Return the (X, Y) coordinate for the center point of the cell that contains the specified text.  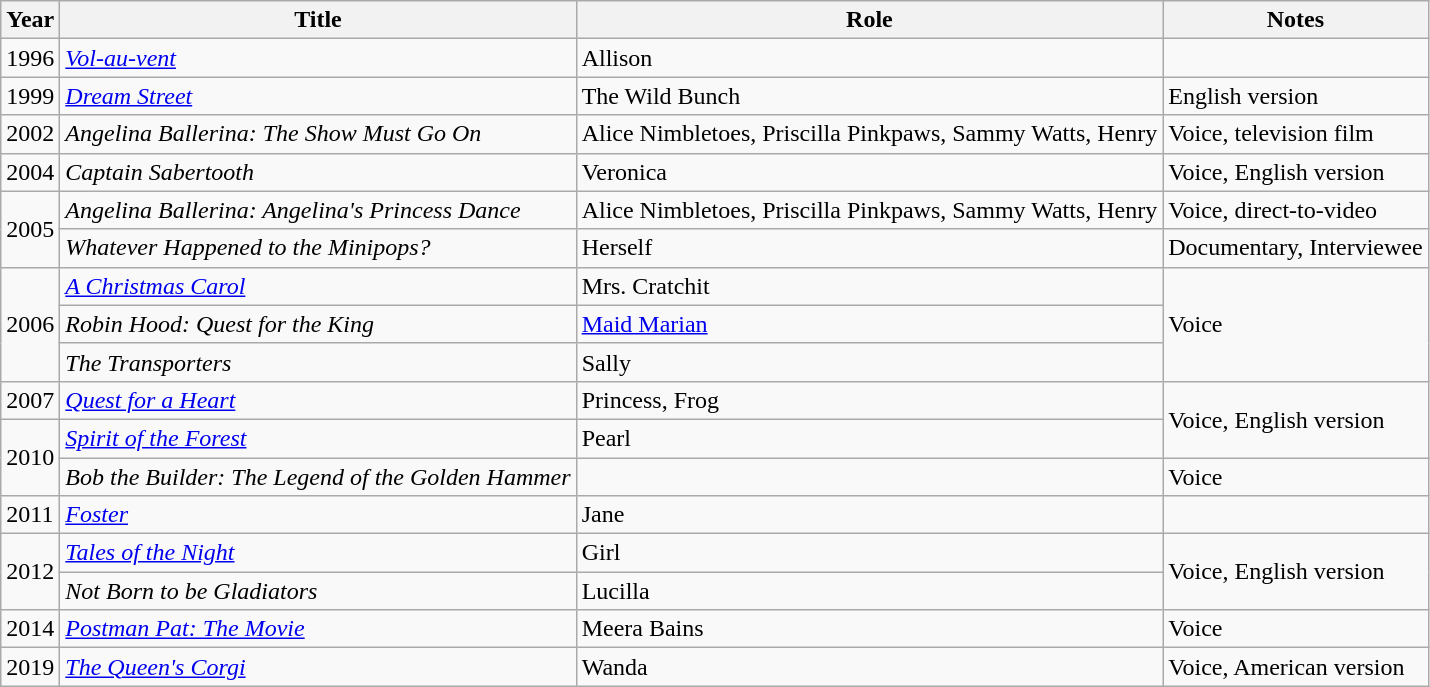
Voice, direct-to-video (1296, 210)
2007 (30, 400)
Mrs. Cratchit (870, 286)
Notes (1296, 20)
2010 (30, 457)
2014 (30, 629)
Wanda (870, 667)
Girl (870, 553)
Whatever Happened to the Minipops? (318, 248)
Role (870, 20)
2004 (30, 172)
2006 (30, 324)
Spirit of the Forest (318, 438)
Allison (870, 58)
The Wild Bunch (870, 96)
2002 (30, 134)
Herself (870, 248)
2012 (30, 572)
English version (1296, 96)
Bob the Builder: The Legend of the Golden Hammer (318, 477)
Foster (318, 515)
A Christmas Carol (318, 286)
1999 (30, 96)
2019 (30, 667)
Year (30, 20)
Robin Hood: Quest for the King (318, 324)
Dream Street (318, 96)
Captain Sabertooth (318, 172)
Postman Pat: The Movie (318, 629)
2011 (30, 515)
The Queen's Corgi (318, 667)
Vol-au-vent (318, 58)
Sally (870, 362)
1996 (30, 58)
Meera Bains (870, 629)
Angelina Ballerina: The Show Must Go On (318, 134)
Title (318, 20)
Princess, Frog (870, 400)
Lucilla (870, 591)
Documentary, Interviewee (1296, 248)
Jane (870, 515)
The Transporters (318, 362)
Maid Marian (870, 324)
2005 (30, 229)
Quest for a Heart (318, 400)
Voice, television film (1296, 134)
Tales of the Night (318, 553)
Veronica (870, 172)
Not Born to be Gladiators (318, 591)
Voice, American version (1296, 667)
Pearl (870, 438)
Angelina Ballerina: Angelina's Princess Dance (318, 210)
